From the cell containing the given text, extract its center point as [X, Y] coordinate. 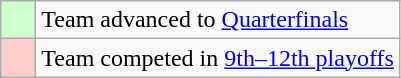
Team competed in 9th–12th playoffs [218, 58]
Team advanced to Quarterfinals [218, 20]
